Extract the [X, Y] coordinate from the center of the cell holding the provided text.  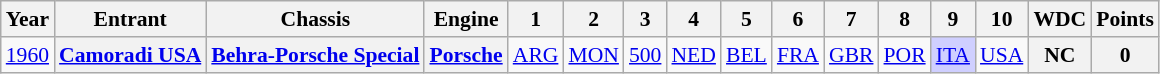
Chassis [315, 19]
WDC [1060, 19]
MON [594, 55]
NED [693, 55]
Engine [466, 19]
Year [28, 19]
9 [953, 19]
Porsche [466, 55]
1 [536, 19]
Behra-Porsche Special [315, 55]
Camoradi USA [130, 55]
FRA [798, 55]
5 [746, 19]
8 [905, 19]
USA [1002, 55]
Entrant [130, 19]
6 [798, 19]
ARG [536, 55]
4 [693, 19]
POR [905, 55]
10 [1002, 19]
2 [594, 19]
Points [1125, 19]
7 [852, 19]
GBR [852, 55]
1960 [28, 55]
500 [646, 55]
ITA [953, 55]
NC [1060, 55]
3 [646, 19]
BEL [746, 55]
0 [1125, 55]
